Scan for the cell matching the given text and deliver its [x, y] coordinate at center. 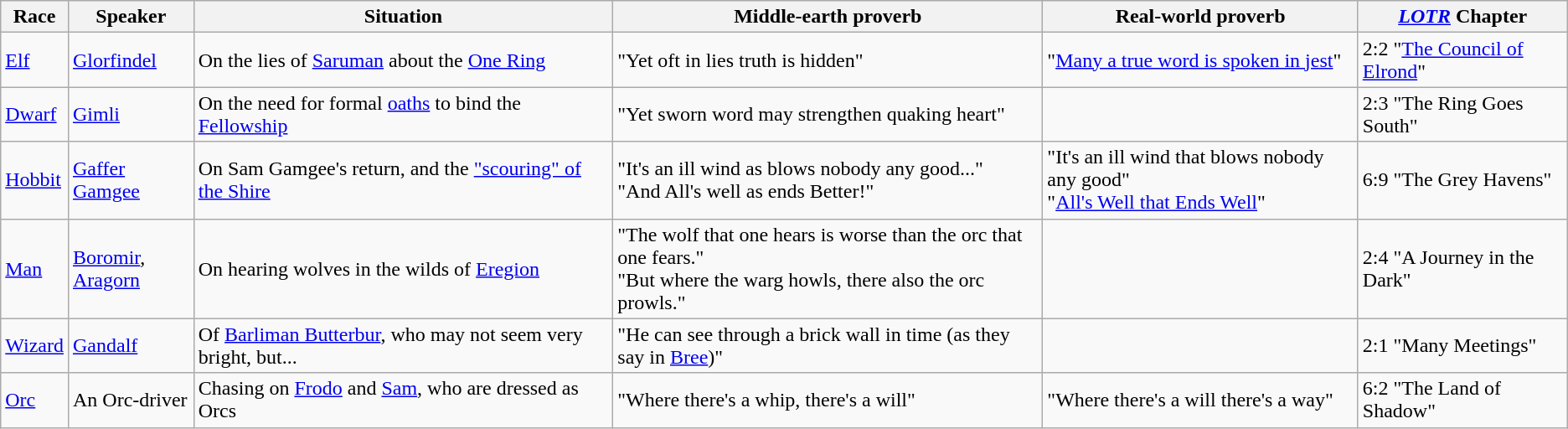
Boromir,Aragorn [131, 268]
2:4 "A Journey in the Dark" [1462, 268]
"He can see through a brick wall in time (as they say in Bree)" [828, 345]
On hearing wolves in the wilds of Eregion [404, 268]
On the need for formal oaths to bind the Fellowship [404, 114]
Hobbit [35, 180]
Wizard [35, 345]
Chasing on Frodo and Sam, who are dressed as Orcs [404, 401]
2:1 "Many Meetings" [1462, 345]
"It's an ill wind as blows nobody any good...""And All's well as ends Better!" [828, 180]
LOTR Chapter [1462, 17]
An Orc-driver [131, 401]
On the lies of Saruman about the One Ring [404, 60]
2:2 "The Council of Elrond" [1462, 60]
"Many a true word is spoken in jest" [1200, 60]
"Yet oft in lies truth is hidden" [828, 60]
2:3 "The Ring Goes South" [1462, 114]
Man [35, 268]
Speaker [131, 17]
"Where there's a will there's a way" [1200, 401]
6:9 "The Grey Havens" [1462, 180]
"Where there's a whip, there's a will" [828, 401]
"It's an ill wind that blows nobody any good""All's Well that Ends Well" [1200, 180]
Situation [404, 17]
Glorfindel [131, 60]
Real-world proverb [1200, 17]
Gaffer Gamgee [131, 180]
Dwarf [35, 114]
Race [35, 17]
6:2 "The Land of Shadow" [1462, 401]
"The wolf that one hears is worse than the orc that one fears.""But where the warg howls, there also the orc prowls." [828, 268]
On Sam Gamgee's return, and the "scouring" of the Shire [404, 180]
"Yet sworn word may strengthen quaking heart" [828, 114]
Gimli [131, 114]
Of Barliman Butterbur, who may not seem very bright, but... [404, 345]
Orc [35, 401]
Elf [35, 60]
Gandalf [131, 345]
Middle-earth proverb [828, 17]
